Search for the cell housing the specified text and yield its (x, y) center coordinate. 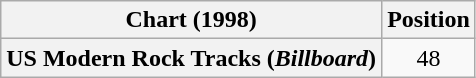
Chart (1998) (192, 20)
US Modern Rock Tracks (Billboard) (192, 58)
Position (429, 20)
48 (429, 58)
